Identify which cell holds the provided text, then report its (X, Y) central coordinate. 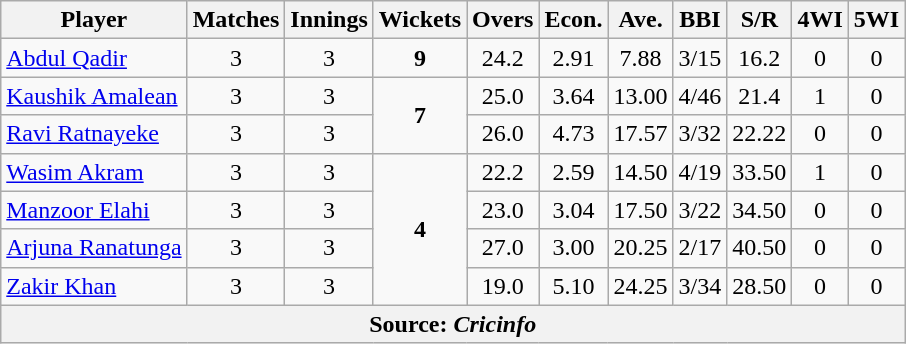
13.00 (640, 96)
5.10 (574, 286)
BBI (700, 20)
2.59 (574, 172)
7 (420, 115)
34.50 (760, 210)
17.50 (640, 210)
Ravi Ratnayeke (94, 134)
5WI (876, 20)
17.57 (640, 134)
S/R (760, 20)
19.0 (503, 286)
26.0 (503, 134)
Overs (503, 20)
Source: Cricinfo (453, 324)
Wickets (420, 20)
3/15 (700, 58)
16.2 (760, 58)
4/19 (700, 172)
Wasim Akram (94, 172)
4 (420, 229)
22.2 (503, 172)
14.50 (640, 172)
28.50 (760, 286)
Econ. (574, 20)
24.2 (503, 58)
Manzoor Elahi (94, 210)
3/34 (700, 286)
7.88 (640, 58)
20.25 (640, 248)
3.00 (574, 248)
Player (94, 20)
Kaushik Amalean (94, 96)
21.4 (760, 96)
Matches (236, 20)
3/32 (700, 134)
3.64 (574, 96)
9 (420, 58)
2/17 (700, 248)
40.50 (760, 248)
23.0 (503, 210)
22.22 (760, 134)
Ave. (640, 20)
27.0 (503, 248)
Innings (329, 20)
Zakir Khan (94, 286)
25.0 (503, 96)
4WI (820, 20)
33.50 (760, 172)
4/46 (700, 96)
24.25 (640, 286)
2.91 (574, 58)
4.73 (574, 134)
3.04 (574, 210)
3/22 (700, 210)
Abdul Qadir (94, 58)
Arjuna Ranatunga (94, 248)
